Pinpoint the cell where the given text exists, returning its [x, y] midpoint coordinate. 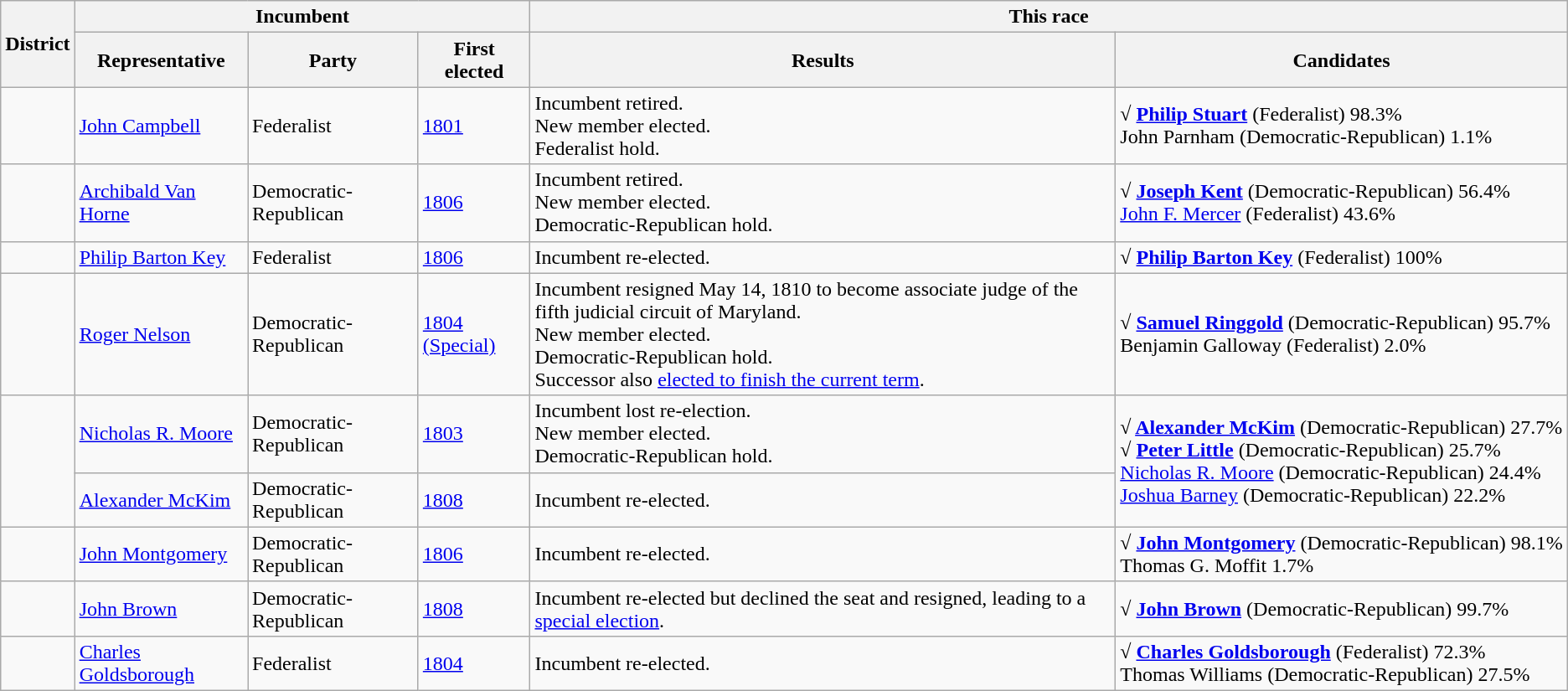
Nicholas R. Moore [161, 434]
√ John Montgomery (Democratic-Republican) 98.1%Thomas G. Moffit 1.7% [1342, 554]
√ Joseph Kent (Democratic-Republican) 56.4%John F. Mercer (Federalist) 43.6% [1342, 203]
1803 [474, 434]
1804 [474, 663]
Philip Barton Key [161, 257]
First elected [474, 60]
John Montgomery [161, 554]
Incumbent re-elected but declined the seat and resigned, leading to a special election. [823, 608]
This race [1049, 17]
√ Charles Goldsborough (Federalist) 72.3%Thomas Williams (Democratic-Republican) 27.5% [1342, 663]
√ Samuel Ringgold (Democratic-Republican) 95.7%Benjamin Galloway (Federalist) 2.0% [1342, 334]
District [38, 44]
Representative [161, 60]
1801 [474, 126]
Alexander McKim [161, 499]
Party [333, 60]
Incumbent retired.New member elected.Federalist hold. [823, 126]
Candidates [1342, 60]
Incumbent retired.New member elected.Democratic-Republican hold. [823, 203]
Charles Goldsborough [161, 663]
Incumbent lost re-election.New member elected.Democratic-Republican hold. [823, 434]
1804 (Special) [474, 334]
Incumbent [302, 17]
John Brown [161, 608]
√ Philip Stuart (Federalist) 98.3%John Parnham (Democratic-Republican) 1.1% [1342, 126]
√ Philip Barton Key (Federalist) 100% [1342, 257]
Archibald Van Horne [161, 203]
Results [823, 60]
John Campbell [161, 126]
√ John Brown (Democratic-Republican) 99.7% [1342, 608]
Roger Nelson [161, 334]
